For the text-containing cell, return its midpoint in [x, y] coordinate format. 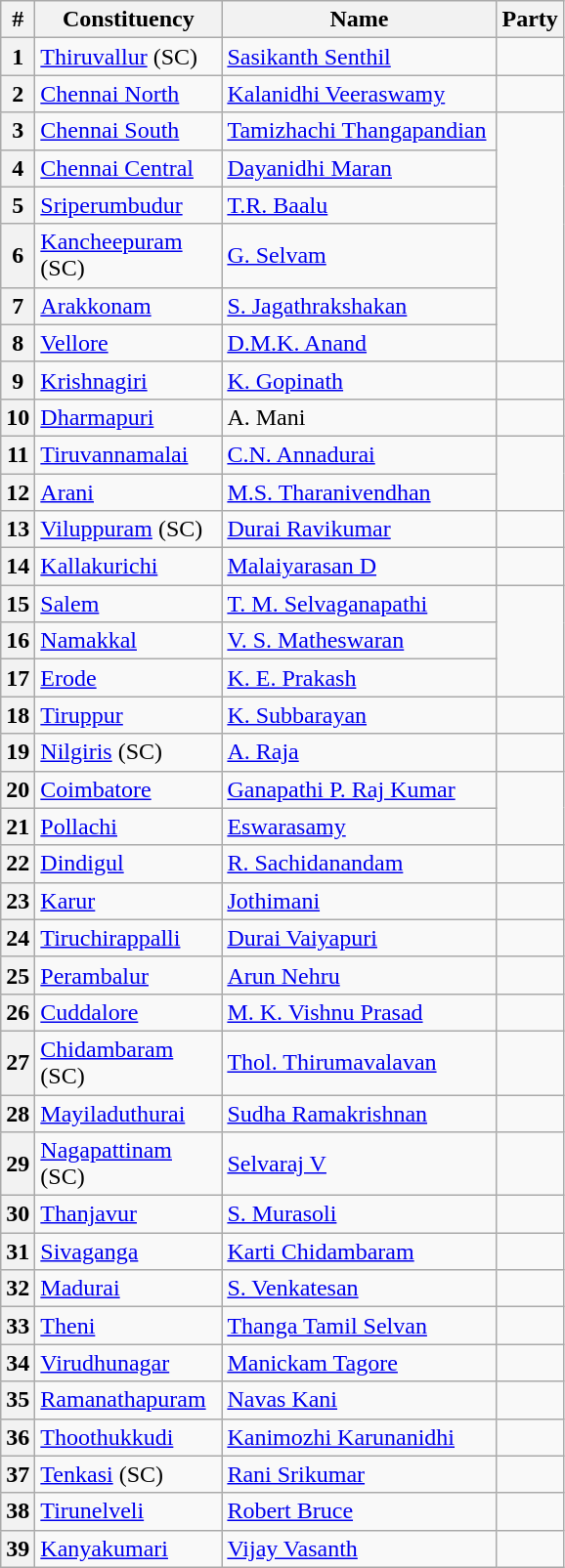
Erode [129, 678]
12 [18, 491]
Rani Srikumar [360, 1474]
Arun Nehru [360, 975]
Thoothukkudi [129, 1437]
Karur [129, 901]
Tenkasi (SC) [129, 1474]
Ganapathi P. Raj Kumar [360, 789]
10 [18, 417]
Chennai Central [129, 168]
Thiruvallur (SC) [129, 57]
Pollachi [129, 826]
R. Sachidanandam [360, 864]
15 [18, 604]
Kanimozhi Karunanidhi [360, 1437]
4 [18, 168]
Mayiladuthurai [129, 1113]
37 [18, 1474]
18 [18, 715]
Name [360, 20]
34 [18, 1363]
21 [18, 826]
G. Selvam [360, 256]
Virudhunagar [129, 1363]
28 [18, 1113]
Coimbatore [129, 789]
Thanga Tamil Selvan [360, 1326]
Vellore [129, 343]
M. K. Vishnu Prasad [360, 1012]
16 [18, 641]
Navas Kani [360, 1400]
Salem [129, 604]
K. Subbarayan [360, 715]
Party [530, 20]
35 [18, 1400]
27 [18, 1063]
11 [18, 454]
39 [18, 1548]
D.M.K. Anand [360, 343]
Manickam Tagore [360, 1363]
T.R. Baalu [360, 205]
22 [18, 864]
2 [18, 94]
Krishnagiri [129, 380]
Tiruchirappalli [129, 938]
T. M. Selvaganapathi [360, 604]
Robert Bruce [360, 1511]
Tirunelveli [129, 1511]
3 [18, 131]
Viluppuram (SC) [129, 530]
19 [18, 752]
Constituency [129, 20]
30 [18, 1214]
S. Jagathrakshakan [360, 306]
Durai Vaiyapuri [360, 938]
A. Mani [360, 417]
Perambalur [129, 975]
Malaiyarasan D [360, 567]
S. Murasoli [360, 1214]
Chennai South [129, 131]
Selvaraj V [360, 1165]
Theni [129, 1326]
Durai Ravikumar [360, 530]
Vijay Vasanth [360, 1548]
5 [18, 205]
Namakkal [129, 641]
Kanyakumari [129, 1548]
6 [18, 256]
Thol. Thirumavalavan [360, 1063]
S. Venkatesan [360, 1289]
33 [18, 1326]
Tiruppur [129, 715]
K. E. Prakash [360, 678]
36 [18, 1437]
8 [18, 343]
Madurai [129, 1289]
Karti Chidambaram [360, 1251]
26 [18, 1012]
Nagapattinam (SC) [129, 1165]
Sivaganga [129, 1251]
Jothimani [360, 901]
Sasikanth Senthil [360, 57]
Kancheepuram (SC) [129, 256]
14 [18, 567]
1 [18, 57]
Chidambaram (SC) [129, 1063]
20 [18, 789]
Tamizhachi Thangapandian [360, 131]
Cuddalore [129, 1012]
Dharmapuri [129, 417]
38 [18, 1511]
Dindigul [129, 864]
Chennai North [129, 94]
29 [18, 1165]
9 [18, 380]
Arani [129, 491]
Ramanathapuram [129, 1400]
31 [18, 1251]
Kallakurichi [129, 567]
K. Gopinath [360, 380]
A. Raja [360, 752]
M.S. Tharanivendhan [360, 491]
Sriperumbudur [129, 205]
23 [18, 901]
32 [18, 1289]
25 [18, 975]
24 [18, 938]
Dayanidhi Maran [360, 168]
Tiruvannamalai [129, 454]
17 [18, 678]
7 [18, 306]
Arakkonam [129, 306]
C.N. Annadurai [360, 454]
13 [18, 530]
Thanjavur [129, 1214]
Nilgiris (SC) [129, 752]
Eswarasamy [360, 826]
V. S. Matheswaran [360, 641]
Kalanidhi Veeraswamy [360, 94]
# [18, 20]
Sudha Ramakrishnan [360, 1113]
